Pinpoint the cell where the given text exists, returning its (X, Y) midpoint coordinate. 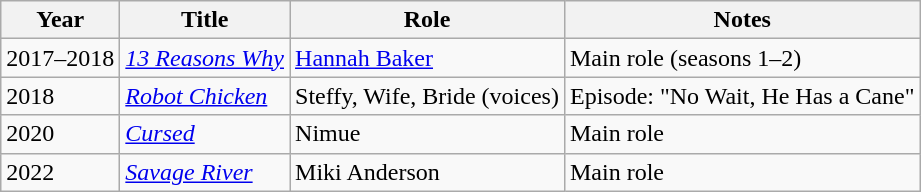
Cursed (205, 134)
Year (60, 20)
Episode: "No Wait, He Has a Cane" (742, 96)
13 Reasons Why (205, 58)
Nimue (428, 134)
2017–2018 (60, 58)
Steffy, Wife, Bride (voices) (428, 96)
2022 (60, 172)
Miki Anderson (428, 172)
Notes (742, 20)
Savage River (205, 172)
2018 (60, 96)
Title (205, 20)
Main role (seasons 1–2) (742, 58)
Role (428, 20)
Hannah Baker (428, 58)
Robot Chicken (205, 96)
2020 (60, 134)
